Determine the (X, Y) coordinate at the center of the cell enclosing the given text.  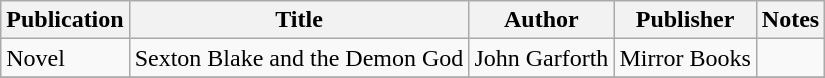
John Garforth (542, 58)
Sexton Blake and the Demon God (299, 58)
Title (299, 20)
Publication (65, 20)
Notes (790, 20)
Mirror Books (685, 58)
Publisher (685, 20)
Novel (65, 58)
Author (542, 20)
